Find where the given text appears and provide that cell's center as [x, y] coordinate. 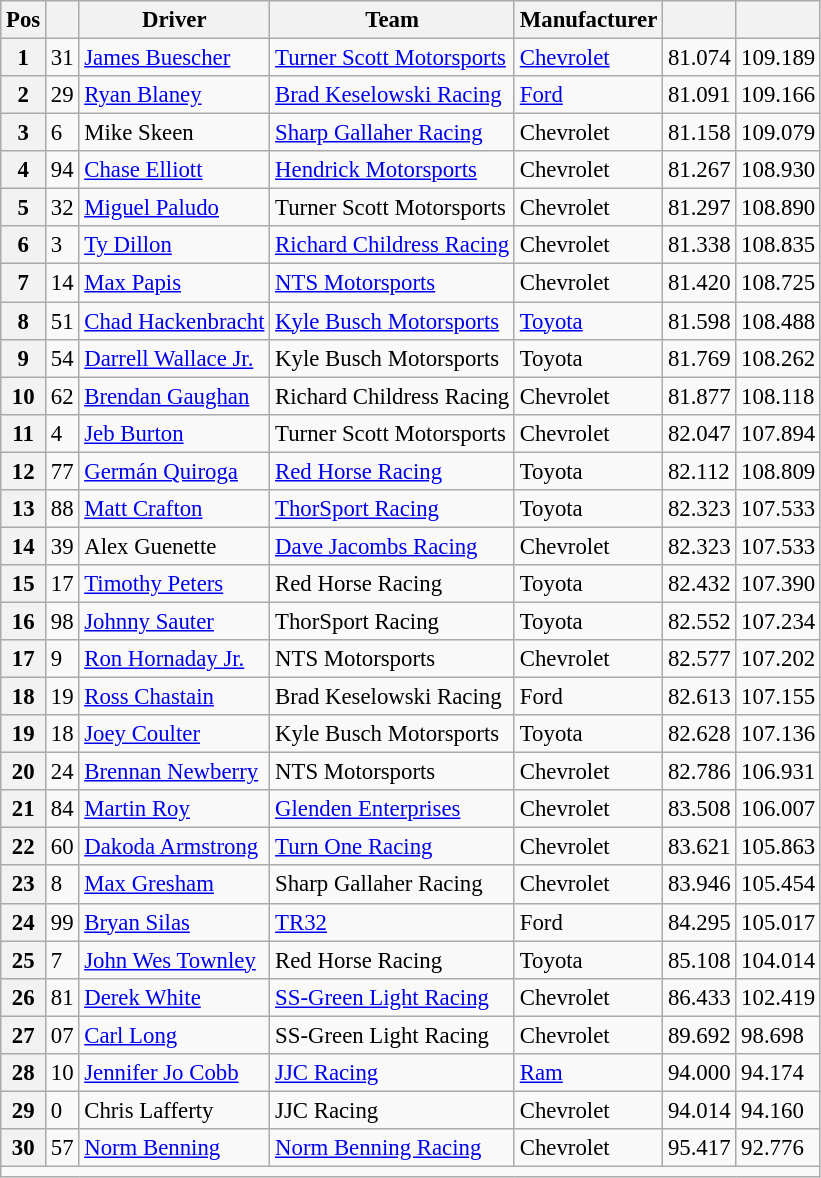
105.017 [778, 922]
107.155 [778, 697]
94.000 [700, 1073]
Matt Crafton [174, 509]
81.877 [700, 396]
11 [24, 433]
60 [62, 847]
James Buescher [174, 58]
Brennan Newberry [174, 772]
Jennifer Jo Cobb [174, 1073]
88 [62, 509]
20 [24, 772]
82.112 [700, 471]
Miguel Paludo [174, 208]
82.628 [700, 734]
81.091 [700, 95]
109.189 [778, 58]
Manufacturer [588, 20]
Jeb Burton [174, 433]
Max Gresham [174, 885]
108.262 [778, 358]
108.835 [778, 245]
107.202 [778, 659]
Hendrick Motorsports [392, 170]
84.295 [700, 922]
92.776 [778, 1148]
82.577 [700, 659]
81 [62, 997]
107.234 [778, 621]
81.420 [700, 283]
32 [62, 208]
98 [62, 621]
107.390 [778, 584]
81.158 [700, 133]
Bryan Silas [174, 922]
81.074 [700, 58]
94.160 [778, 1110]
23 [24, 885]
Glenden Enterprises [392, 809]
Team [392, 20]
84 [62, 809]
51 [62, 321]
Dakoda Armstrong [174, 847]
81.267 [700, 170]
106.007 [778, 809]
95.417 [700, 1148]
83.621 [700, 847]
Ryan Blaney [174, 95]
57 [62, 1148]
1 [24, 58]
108.725 [778, 283]
102.419 [778, 997]
98.698 [778, 1035]
07 [62, 1035]
105.863 [778, 847]
82.432 [700, 584]
5 [24, 208]
Ty Dillon [174, 245]
21 [24, 809]
94.014 [700, 1110]
22 [24, 847]
83.508 [700, 809]
Alex Guenette [174, 546]
John Wes Townley [174, 960]
Joey Coulter [174, 734]
Ross Chastain [174, 697]
26 [24, 997]
108.809 [778, 471]
Darrell Wallace Jr. [174, 358]
94.174 [778, 1073]
108.890 [778, 208]
0 [62, 1110]
81.598 [700, 321]
108.488 [778, 321]
104.014 [778, 960]
12 [24, 471]
TR32 [392, 922]
Derek White [174, 997]
82.613 [700, 697]
Brendan Gaughan [174, 396]
31 [62, 58]
Carl Long [174, 1035]
Johnny Sauter [174, 621]
62 [62, 396]
2 [24, 95]
Turn One Racing [392, 847]
25 [24, 960]
94 [62, 170]
85.108 [700, 960]
82.552 [700, 621]
82.786 [700, 772]
30 [24, 1148]
99 [62, 922]
81.338 [700, 245]
28 [24, 1073]
81.297 [700, 208]
Martin Roy [174, 809]
105.454 [778, 885]
Norm Benning Racing [392, 1148]
82.047 [700, 433]
Chase Elliott [174, 170]
77 [62, 471]
Driver [174, 20]
109.079 [778, 133]
Germán Quiroga [174, 471]
107.136 [778, 734]
108.930 [778, 170]
108.118 [778, 396]
81.769 [700, 358]
Ron Hornaday Jr. [174, 659]
Chris Lafferty [174, 1110]
83.946 [700, 885]
Dave Jacombs Racing [392, 546]
54 [62, 358]
86.433 [700, 997]
15 [24, 584]
109.166 [778, 95]
Max Papis [174, 283]
Chad Hackenbracht [174, 321]
106.931 [778, 772]
107.894 [778, 433]
Timothy Peters [174, 584]
16 [24, 621]
Mike Skeen [174, 133]
39 [62, 546]
89.692 [700, 1035]
Pos [24, 20]
13 [24, 509]
Ram [588, 1073]
27 [24, 1035]
Norm Benning [174, 1148]
